Capture the cell that displays the provided text and extract its [X, Y] central coordinate. 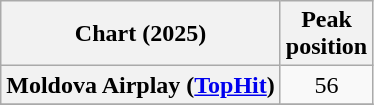
Chart (2025) [141, 34]
56 [326, 85]
Peakposition [326, 34]
Moldova Airplay (TopHit) [141, 85]
